Capture the cell that displays the provided text and extract its (X, Y) central coordinate. 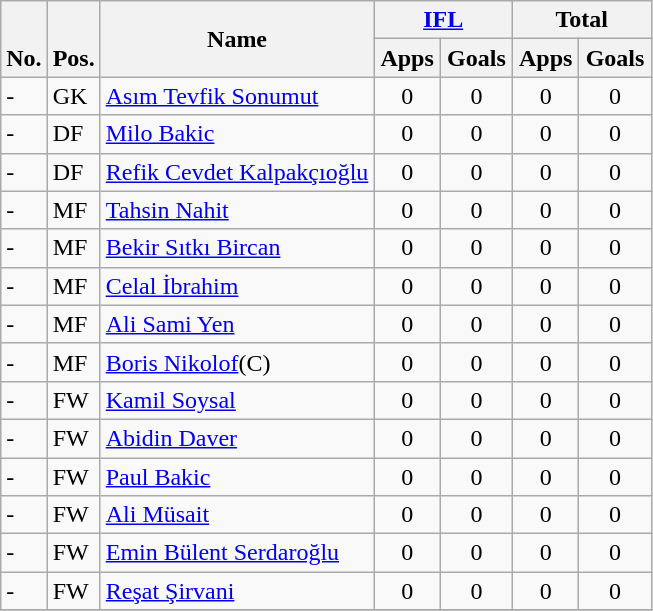
Reşat Şirvani (237, 591)
Abidin Daver (237, 438)
Name (237, 39)
Asım Tevfik Sonumut (237, 96)
Ali Sami Yen (237, 324)
Refik Cevdet Kalpakçıoğlu (237, 172)
Ali Müsait (237, 515)
Bekir Sıtkı Bircan (237, 248)
Milo Bakic (237, 134)
Boris Nikolof(C) (237, 362)
Pos. (74, 39)
Emin Bülent Serdaroğlu (237, 553)
Tahsin Nahit (237, 210)
Kamil Soysal (237, 400)
Paul Bakic (237, 477)
Celal İbrahim (237, 286)
GK (74, 96)
No. (24, 39)
IFL (444, 20)
Total (582, 20)
